Extract the (X, Y) coordinate from the center of the cell holding the provided text.  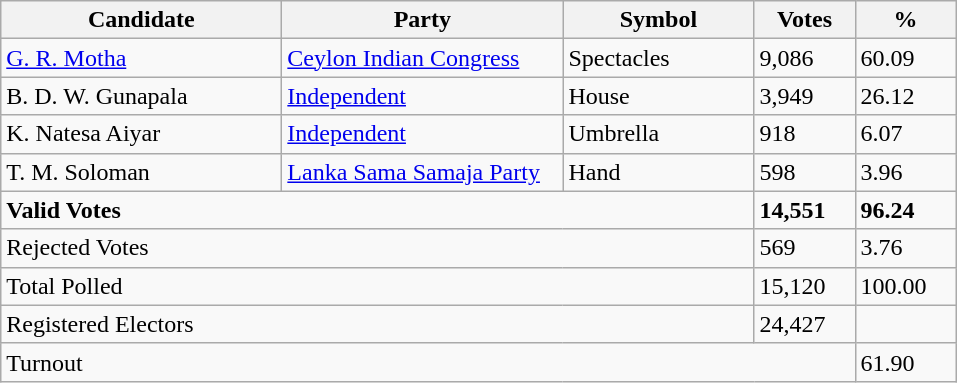
% (906, 20)
26.12 (906, 96)
100.00 (906, 286)
Candidate (142, 20)
15,120 (804, 286)
Votes (804, 20)
Umbrella (658, 134)
24,427 (804, 324)
G. R. Motha (142, 58)
T. M. Soloman (142, 172)
9,086 (804, 58)
K. Natesa Aiyar (142, 134)
Ceylon Indian Congress (422, 58)
918 (804, 134)
Party (422, 20)
B. D. W. Gunapala (142, 96)
Total Polled (378, 286)
Turnout (428, 362)
96.24 (906, 210)
Valid Votes (378, 210)
Lanka Sama Samaja Party (422, 172)
House (658, 96)
Hand (658, 172)
Symbol (658, 20)
61.90 (906, 362)
569 (804, 248)
6.07 (906, 134)
Rejected Votes (378, 248)
Spectacles (658, 58)
598 (804, 172)
3.76 (906, 248)
60.09 (906, 58)
Registered Electors (378, 324)
3.96 (906, 172)
14,551 (804, 210)
3,949 (804, 96)
